Scan for the cell matching the given text and deliver its (x, y) coordinate at center. 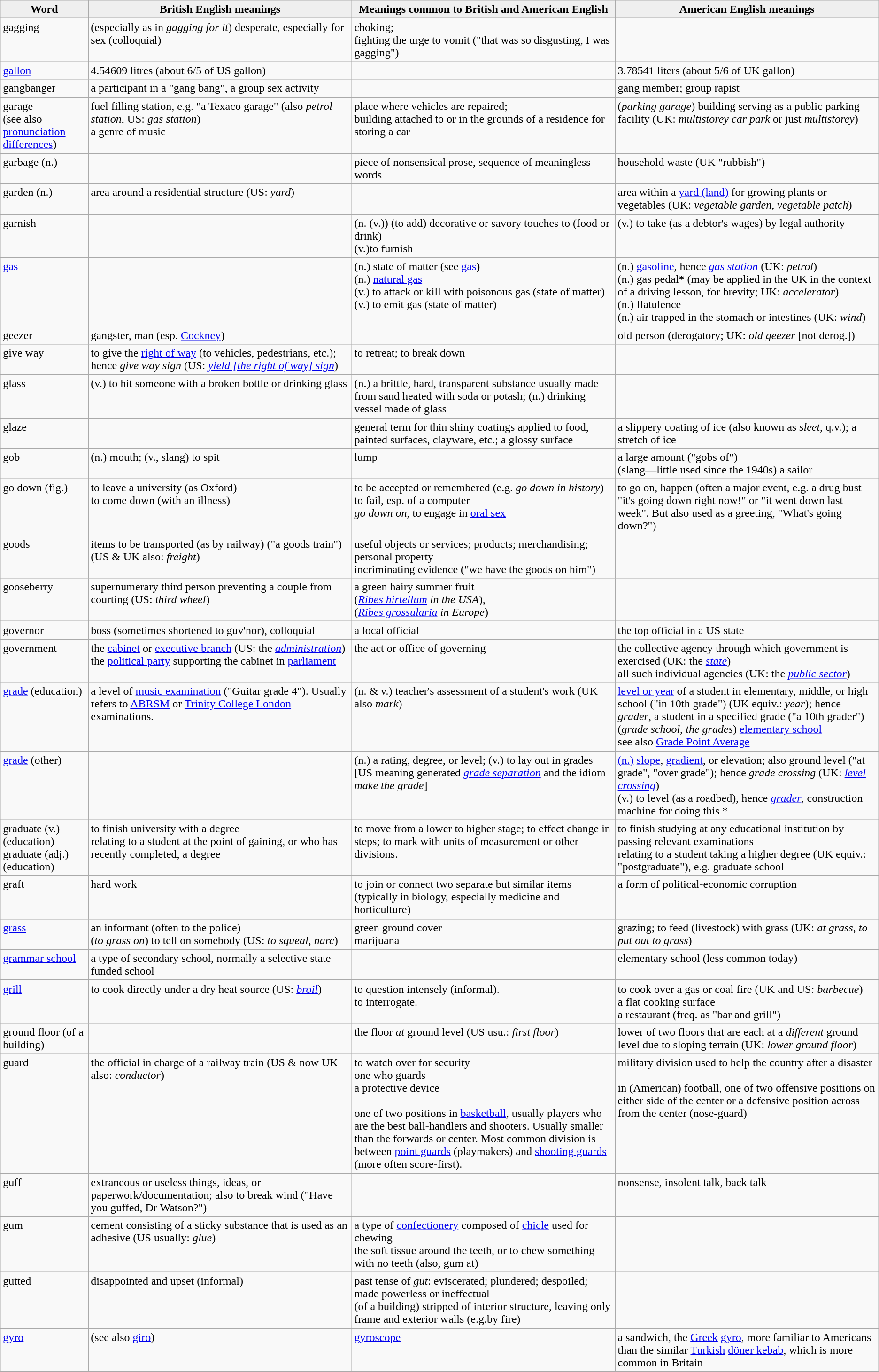
British English meanings (220, 9)
garden (n.) (44, 199)
glass (44, 396)
green ground covermarijuana (484, 934)
to question intensely (informal).to interrogate. (484, 1001)
to be accepted or remembered (e.g. go down in history)to fail, esp. of a computergo down on, to engage in oral sex (484, 507)
garnish (44, 236)
hard work (220, 897)
graft (44, 897)
the floor at ground level (US usu.: first floor) (484, 1038)
graduate (v.) (education)graduate (adj.) (education) (44, 847)
gangbanger (44, 88)
government (44, 661)
to cook directly under a dry heat source (US: broil) (220, 1001)
gas (44, 292)
guff (44, 1195)
to move from a lower to higher stage; to effect change in steps; to mark with units of measurement or other divisions. (484, 847)
the collective agency through which government is exercised (UK: the state) all such individual agencies (UK: the public sector) (747, 661)
to give the right of way (to vehicles, pedestrians, etc.); hence give way sign (US: yield [the right of way] sign) (220, 359)
(n. (v.)) (to add) decorative or savory touches to (food or drink)(v.)to furnish (484, 236)
boss (sometimes shortened to guv'nor), colloquial (220, 630)
to finish university with a degreerelating to a student at the point of gaining, or who has recently completed, a degree (220, 847)
piece of nonsensical prose, sequence of meaningless words (484, 168)
nonsense, insolent talk, back talk (747, 1195)
household waste (UK "rubbish") (747, 168)
(parking garage) building serving as a public parking facility (UK: multistorey car park or just multistorey) (747, 125)
gyroscope (484, 1350)
a type of confectionery composed of chicle used for chewingthe soft tissue around the teeth, or to chew something with no teeth (also, gum at) (484, 1245)
(n.) a rating, degree, or level; (v.) to lay out in grades[US meaning generated grade separation and the idiom make the grade] (484, 785)
(v.) to take (as a debtor's wages) by legal authority (747, 236)
gang member; group rapist (747, 88)
lower of two floors that are each at a different ground level due to sloping terrain (UK: lower ground floor) (747, 1038)
a participant in a "gang bang", a group sex activity (220, 88)
gangster, man (esp. Cockney) (220, 335)
3.78541 liters (about 5/6 of UK gallon) (747, 70)
grass (44, 934)
gutted (44, 1300)
the cabinet or executive branch (US: the administration)the political party supporting the cabinet in parliament (220, 661)
grade (other) (44, 785)
cement consisting of a sticky substance that is used as an adhesive (US usually: glue) (220, 1245)
(see also giro) (220, 1350)
grazing; to feed (livestock) with grass (UK: at grass, to put out to grass) (747, 934)
gyro (44, 1350)
guard (44, 1113)
garage(see also pronunciation differences) (44, 125)
general term for thin shiny coatings applied to food, painted surfaces, clayware, etc.; a glossy surface (484, 433)
the act or office of governing (484, 661)
a form of political-economic corruption (747, 897)
gob (44, 464)
area around a residential structure (US: yard) (220, 199)
place where vehicles are repaired;building attached to or in the grounds of a residence for storing a car (484, 125)
(n.) state of matter (see gas)(n.) natural gas(v.) to attack or kill with poisonous gas (state of matter)(v.) to emit gas (state of matter) (484, 292)
choking;fighting the urge to vomit ("that was so disgusting, I was gagging") (484, 40)
garbage (n.) (44, 168)
(especially as in gagging for it) desperate, especially for sex (colloquial) (220, 40)
an informant (often to the police)(to grass on) to tell on somebody (US: to squeal, narc) (220, 934)
the top official in a US state (747, 630)
a level of music examination ("Guitar grade 4"). Usually refers to ABRSM or Trinity College London examinations. (220, 717)
supernumerary third person preventing a couple from courting (US: third wheel) (220, 600)
the official in charge of a railway train (US & now UK also: conductor) (220, 1113)
grade (education) (44, 717)
extraneous or useless things, ideas, or paperwork/documentation; also to break wind ("Have you guffed, Dr Watson?") (220, 1195)
a slippery coating of ice (also known as sleet, q.v.); a stretch of ice (747, 433)
glaze (44, 433)
useful objects or services; products; merchandising; personal propertyincriminating evidence ("we have the goods on him") (484, 557)
give way (44, 359)
gagging (44, 40)
old person (derogatory; UK: old geezer [not derog.]) (747, 335)
governor (44, 630)
grammar school (44, 965)
to leave a university (as Oxford)to come down (with an illness) (220, 507)
ground floor (of a building) (44, 1038)
gallon (44, 70)
(n.) a brittle, hard, transparent substance usually made from sand heated with soda or potash; (n.) drinking vessel made of glass (484, 396)
a local official (484, 630)
4.54609 litres (about 6/5 of US gallon) (220, 70)
gum (44, 1245)
goods (44, 557)
lump (484, 464)
to cook over a gas or coal fire (UK and US: barbecue)a flat cooking surfacea restaurant (freq. as "bar and grill") (747, 1001)
elementary school (less common today) (747, 965)
disappointed and upset (informal) (220, 1300)
(n.) mouth; (v., slang) to spit (220, 464)
to retreat; to break down (484, 359)
Word (44, 9)
American English meanings (747, 9)
fuel filling station, e.g. "a Texaco garage" (also petrol station, US: gas station)a genre of music (220, 125)
items to be transported (as by railway) ("a goods train") (US & UK also: freight) (220, 557)
(n. & v.) teacher's assessment of a student's work (UK also mark) (484, 717)
go down (fig.) (44, 507)
a green hairy summer fruit (Ribes hirtellum in the USA), (Ribes grossularia in Europe) (484, 600)
a large amount ("gobs of")(slang—little used since the 1940s) a sailor (747, 464)
a type of secondary school, normally a selective state funded school (220, 965)
grill (44, 1001)
geezer (44, 335)
Meanings common to British and American English (484, 9)
gooseberry (44, 600)
to join or connect two separate but similar items (typically in biology, especially medicine and horticulture) (484, 897)
(v.) to hit someone with a broken bottle or drinking glass (220, 396)
area within a yard (land) for growing plants or vegetables (UK: vegetable garden, vegetable patch) (747, 199)
a sandwich, the Greek gyro, more familiar to Americans than the similar Turkish döner kebab, which is more common in Britain (747, 1350)
